Locate the cell with the specified text and output its (x, y) center coordinate. 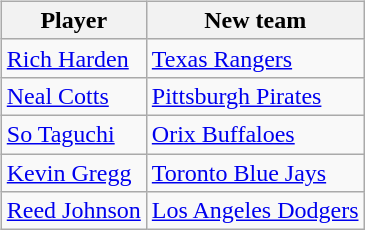
Texas Rangers (255, 58)
So Taguchi (74, 134)
Reed Johnson (74, 211)
Kevin Gregg (74, 173)
New team (255, 20)
Pittsburgh Pirates (255, 96)
Orix Buffaloes (255, 134)
Toronto Blue Jays (255, 173)
Los Angeles Dodgers (255, 211)
Rich Harden (74, 58)
Neal Cotts (74, 96)
Player (74, 20)
